For the text-containing cell, return its midpoint in (x, y) coordinate format. 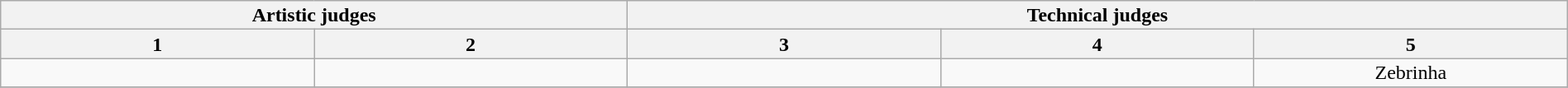
2 (471, 44)
3 (784, 44)
Artistic judges (314, 15)
Technical judges (1098, 15)
1 (157, 44)
5 (1411, 44)
4 (1097, 44)
Zebrinha (1411, 72)
